Capture the cell that displays the provided text and extract its (X, Y) central coordinate. 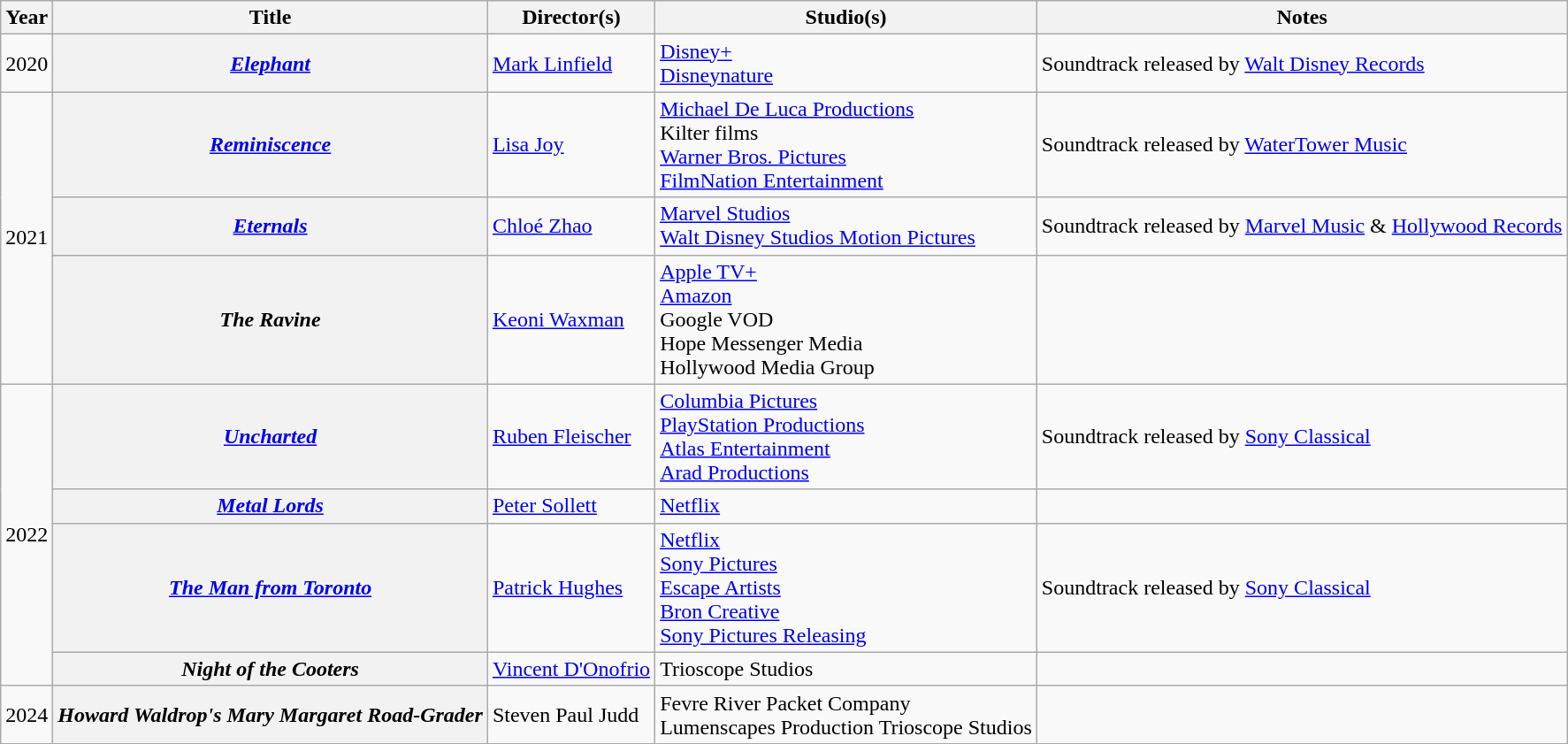
Director(s) (571, 18)
Soundtrack released by Marvel Music & Hollywood Records (1302, 226)
2020 (27, 64)
Apple TV+AmazonGoogle VODHope Messenger MediaHollywood Media Group (846, 319)
Title (271, 18)
Metal Lords (271, 506)
Year (27, 18)
Lisa Joy (571, 145)
The Man from Toronto (271, 587)
Notes (1302, 18)
Reminiscence (271, 145)
Steven Paul Judd (571, 715)
Disney+Disneynature (846, 64)
Uncharted (271, 437)
Mark Linfield (571, 64)
Eternals (271, 226)
Fevre River Packet CompanyLumenscapes Production Trioscope Studios (846, 715)
2022 (27, 534)
Patrick Hughes (571, 587)
Michael De Luca ProductionsKilter filmsWarner Bros. PicturesFilmNation Entertainment (846, 145)
Keoni Waxman (571, 319)
Marvel StudiosWalt Disney Studios Motion Pictures (846, 226)
Night of the Cooters (271, 669)
2024 (27, 715)
Vincent D'Onofrio (571, 669)
Studio(s) (846, 18)
Columbia PicturesPlayStation ProductionsAtlas EntertainmentArad Productions (846, 437)
Peter Sollett (571, 506)
Elephant (271, 64)
Soundtrack released by WaterTower Music (1302, 145)
2021 (27, 238)
Ruben Fleischer (571, 437)
Soundtrack released by Walt Disney Records (1302, 64)
Netflix (846, 506)
Trioscope Studios (846, 669)
Howard Waldrop's Mary Margaret Road-Grader (271, 715)
NetflixSony PicturesEscape ArtistsBron CreativeSony Pictures Releasing (846, 587)
Chloé Zhao (571, 226)
The Ravine (271, 319)
